Return (x, y) of the center of cell containing provided text 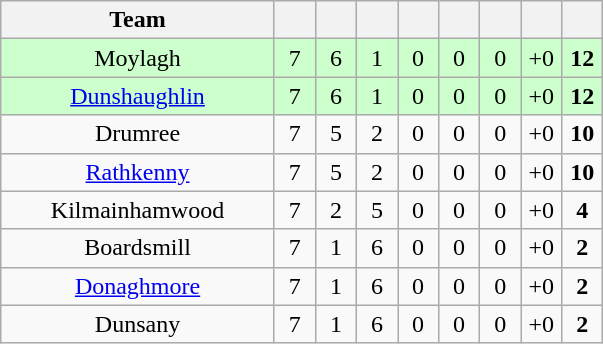
Dunsany (138, 324)
Drumree (138, 134)
Donaghmore (138, 286)
Rathkenny (138, 172)
4 (582, 210)
Moylagh (138, 58)
Dunshaughlin (138, 96)
Boardsmill (138, 248)
Kilmainhamwood (138, 210)
Team (138, 20)
